Capture the cell that displays the provided text and extract its [X, Y] central coordinate. 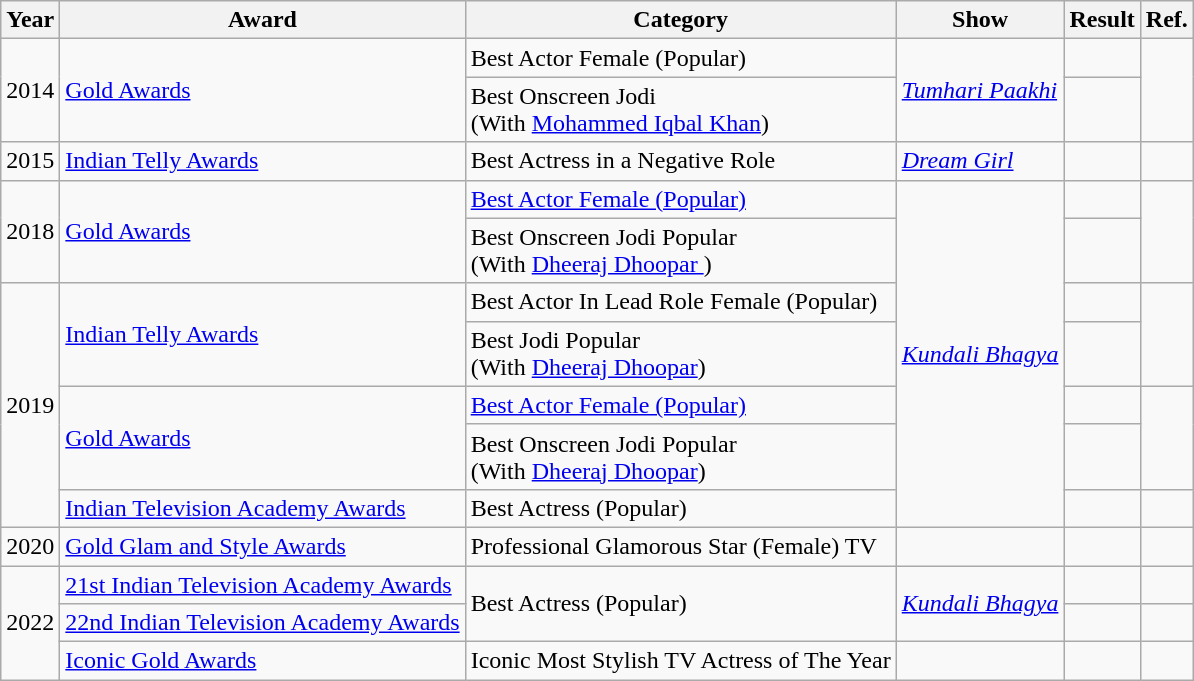
Tumhari Paakhi [980, 90]
2015 [30, 161]
Best Onscreen Jodi Popular(With Dheeraj Dhoopar) [680, 456]
Result [1102, 20]
2022 [30, 623]
2018 [30, 232]
2020 [30, 546]
Best Onscreen Jodi Popular(With Dheeraj Dhoopar ) [680, 250]
Category [680, 20]
Best Actress in a Negative Role [680, 161]
2014 [30, 90]
Ref. [1166, 20]
Best Actor In Lead Role Female (Popular) [680, 302]
Show [980, 20]
Professional Glamorous Star (Female) TV [680, 546]
21st Indian Television Academy Awards [262, 585]
2019 [30, 405]
Iconic Gold Awards [262, 661]
Dream Girl [980, 161]
Gold Glam and Style Awards [262, 546]
Best Jodi Popular(With Dheeraj Dhoopar) [680, 354]
Best Onscreen Jodi(With Mohammed Iqbal Khan) [680, 110]
Iconic Most Stylish TV Actress of The Year [680, 661]
Year [30, 20]
Indian Television Academy Awards [262, 508]
22nd Indian Television Academy Awards [262, 623]
Award [262, 20]
